Detect which cell encompasses the target text, then output its [x, y] center coordinate. 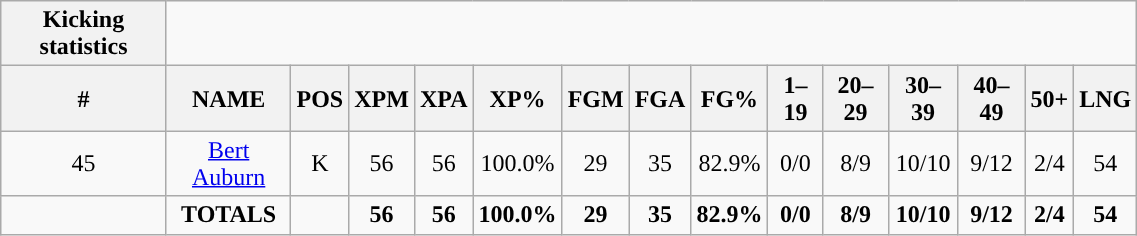
# [84, 98]
XPA [444, 98]
XPM [382, 98]
50+ [1050, 98]
20–29 [856, 98]
POS [320, 98]
FGA [660, 98]
NAME [228, 98]
XP% [518, 98]
FGM [596, 98]
30–39 [923, 98]
45 [84, 164]
1–19 [796, 98]
Bert Auburn [228, 164]
40–49 [992, 98]
FG% [730, 98]
TOTALS [228, 215]
LNG [1106, 98]
Kicking statistics [84, 34]
K [320, 164]
